Locate the cell with the specified text and output its (X, Y) center coordinate. 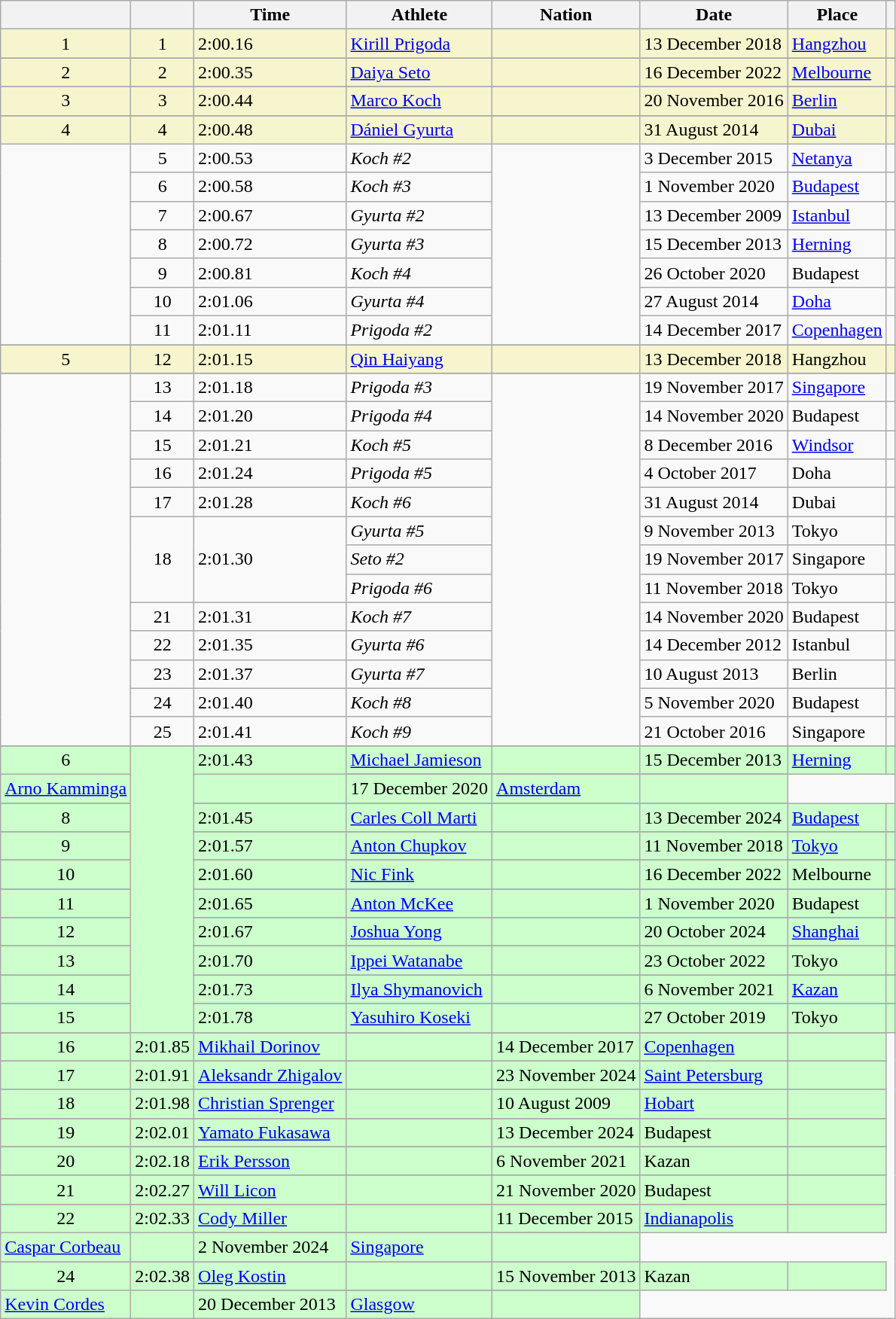
Shanghai (837, 932)
2:01.78 (270, 1018)
Date (714, 15)
20 November 2016 (714, 101)
2:02.18 (163, 1161)
Koch #5 (419, 445)
2:01.91 (163, 1075)
2:01.41 (270, 731)
13 December 2009 (714, 215)
2:00.72 (270, 244)
Koch #4 (419, 273)
Gyurta #7 (419, 674)
19 (66, 1132)
Caspar Corbeau (66, 1247)
Prigoda #6 (419, 588)
Erik Persson (270, 1161)
2:01.65 (270, 903)
15 November 2013 (566, 1276)
23 November 2024 (566, 1075)
Dániel Gyurta (419, 129)
2:01.18 (270, 388)
Anton McKee (419, 903)
2:00.16 (270, 44)
5 November 2020 (714, 702)
Will Licon (270, 1190)
Seto #2 (419, 559)
Gyurta #2 (419, 215)
Aleksandr Zhigalov (270, 1075)
Daiya Seto (419, 72)
Anton Chupkov (419, 846)
Marco Koch (419, 101)
2:00.67 (270, 215)
10 August 2009 (566, 1104)
4 October 2017 (714, 474)
Qin Haiyang (419, 359)
2:00.58 (270, 187)
Nic Fink (419, 875)
2:01.45 (270, 817)
2:02.33 (163, 1218)
2:01.30 (270, 559)
Christian Sprenger (270, 1104)
Gyurta #4 (419, 301)
Kevin Cordes (66, 1305)
23 October 2022 (714, 961)
Koch #2 (419, 158)
2:00.48 (270, 129)
Mikhail Dorinov (270, 1046)
Arno Kamminga (66, 788)
Saint Petersburg (714, 1075)
2:00.81 (270, 273)
Prigoda #4 (419, 416)
8 December 2016 (714, 445)
Koch #6 (419, 502)
3 December 2015 (714, 158)
2:01.06 (270, 301)
17 December 2020 (419, 788)
2:01.28 (270, 502)
Nation (566, 15)
10 August 2013 (714, 674)
Windsor (837, 445)
2:01.85 (163, 1046)
Yamato Fukasawa (270, 1132)
21 November 2020 (566, 1190)
Yasuhiro Koseki (419, 1018)
25 (163, 731)
2:01.37 (270, 674)
Indianapolis (714, 1218)
Gyurta #6 (419, 645)
Athlete (419, 15)
Koch #9 (419, 731)
Hobart (714, 1104)
2:01.24 (270, 474)
2:01.98 (163, 1104)
Michael Jamieson (419, 760)
Glasgow (419, 1305)
26 October 2020 (714, 273)
2:01.40 (270, 702)
2:01.20 (270, 416)
23 (163, 674)
2:01.67 (270, 932)
Gyurta #3 (419, 244)
Gyurta #5 (419, 531)
20 December 2013 (270, 1305)
Prigoda #3 (419, 388)
Prigoda #5 (419, 474)
27 August 2014 (714, 301)
2:01.31 (270, 617)
2:01.43 (270, 760)
2:00.53 (270, 158)
11 December 2015 (566, 1218)
2:01.60 (270, 875)
2 November 2024 (270, 1247)
Kirill Prigoda (419, 44)
Joshua Yong (419, 932)
2:01.73 (270, 989)
2:02.01 (163, 1132)
Cody Miller (270, 1218)
2:01.57 (270, 846)
2:01.70 (270, 961)
20 (66, 1161)
2:01.15 (270, 359)
14 December 2012 (714, 645)
2:00.44 (270, 101)
Netanya (837, 158)
2:01.11 (270, 330)
Place (837, 15)
21 October 2016 (714, 731)
2:00.35 (270, 72)
Oleg Kostin (270, 1276)
2:02.38 (163, 1276)
Ippei Watanabe (419, 961)
27 October 2019 (714, 1018)
2:01.35 (270, 645)
20 October 2024 (714, 932)
Koch #7 (419, 617)
Koch #8 (419, 702)
Carles Coll Marti (419, 817)
Time (270, 15)
2:01.21 (270, 445)
2:02.27 (163, 1190)
9 November 2013 (714, 531)
Amsterdam (566, 788)
Koch #3 (419, 187)
Prigoda #2 (419, 330)
Ilya Shymanovich (419, 989)
7 (163, 215)
